Return the [X, Y] coordinate for the center point of the cell that contains the specified text.  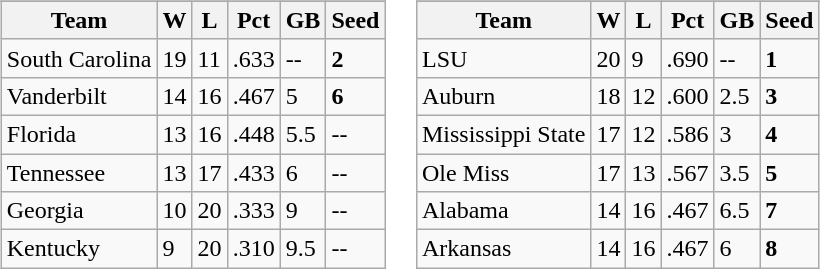
Georgia [79, 211]
2.5 [737, 96]
.690 [688, 58]
.448 [254, 134]
Auburn [503, 96]
6.5 [737, 211]
3.5 [737, 173]
Mississippi State [503, 134]
10 [174, 211]
.586 [688, 134]
8 [790, 249]
.633 [254, 58]
4 [790, 134]
Ole Miss [503, 173]
2 [356, 58]
Alabama [503, 211]
Arkansas [503, 249]
LSU [503, 58]
.600 [688, 96]
1 [790, 58]
9.5 [303, 249]
South Carolina [79, 58]
.433 [254, 173]
7 [790, 211]
.567 [688, 173]
11 [210, 58]
5.5 [303, 134]
Vanderbilt [79, 96]
Tennessee [79, 173]
.333 [254, 211]
18 [608, 96]
Kentucky [79, 249]
19 [174, 58]
Florida [79, 134]
.310 [254, 249]
